Pinpoint the cell where the given text exists, returning its [x, y] midpoint coordinate. 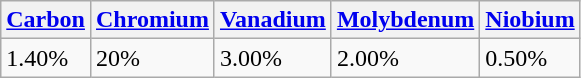
Niobium [530, 20]
0.50% [530, 58]
Chromium [152, 20]
2.00% [405, 58]
3.00% [272, 58]
Vanadium [272, 20]
Carbon [46, 20]
1.40% [46, 58]
20% [152, 58]
Molybdenum [405, 20]
